Identify which cell holds the provided text, then report its [x, y] central coordinate. 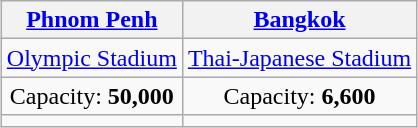
Bangkok [299, 20]
Phnom Penh [92, 20]
Thai-Japanese Stadium [299, 58]
Capacity: 50,000 [92, 96]
Olympic Stadium [92, 58]
Capacity: 6,600 [299, 96]
